For the text-containing cell, return its midpoint in (x, y) coordinate format. 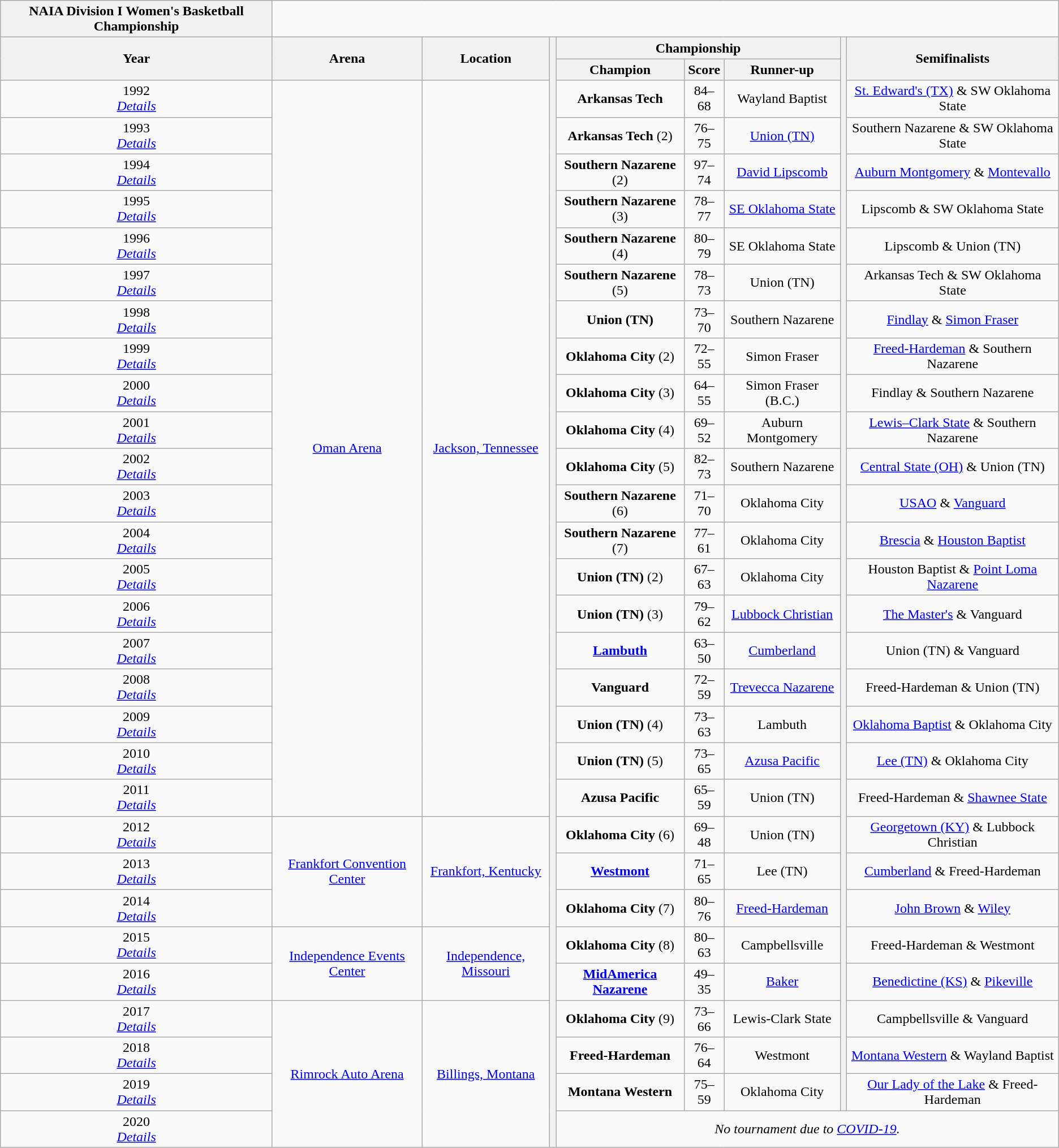
Runner-up (782, 70)
Freed-Hardeman & Westmont (953, 944)
Montana Western & Wayland Baptist (953, 1055)
2017Details (137, 1018)
Union (TN) (3) (620, 614)
67–63 (704, 577)
Union (TN) (5) (620, 761)
2004Details (137, 541)
78–73 (704, 283)
Lipscomb & Union (TN) (953, 245)
Campbellsville (782, 944)
Georgetown (KY) & Lubbock Christian (953, 835)
79–62 (704, 614)
2020Details (137, 1129)
65–59 (704, 797)
71–65 (704, 871)
Oklahoma City (2) (620, 356)
Oklahoma City (4) (620, 430)
Wayland Baptist (782, 98)
Champion (620, 70)
2018Details (137, 1055)
St. Edward's (TX) & SW Oklahoma State (953, 98)
Lewis–Clark State & Southern Nazarene (953, 430)
Arkansas Tech (620, 98)
Frankfort, Kentucky (486, 871)
Arkansas Tech (2) (620, 136)
Oklahoma City (8) (620, 944)
Findlay & Southern Nazarene (953, 392)
Union (TN) & Vanguard (953, 650)
2016Details (137, 982)
75–59 (704, 1093)
Southern Nazarene (2) (620, 172)
2019Details (137, 1093)
Championship (698, 48)
Oklahoma City (7) (620, 908)
Year (137, 59)
Southern Nazarene (5) (620, 283)
71–70 (704, 503)
Houston Baptist & Point Loma Nazarene (953, 577)
2002Details (137, 467)
Benedictine (KS) & Pikeville (953, 982)
Southern Nazarene & SW Oklahoma State (953, 136)
1996Details (137, 245)
1998Details (137, 319)
80–63 (704, 944)
2015Details (137, 944)
David Lipscomb (782, 172)
Rimrock Auto Arena (347, 1073)
82–73 (704, 467)
Campbellsville & Vanguard (953, 1018)
2013Details (137, 871)
Central State (OH) & Union (TN) (953, 467)
97–74 (704, 172)
72–59 (704, 688)
1999Details (137, 356)
Findlay & Simon Fraser (953, 319)
Oklahoma City (3) (620, 392)
80–76 (704, 908)
1997Details (137, 283)
Simon Fraser (B.C.) (782, 392)
Semifinalists (953, 59)
Frankfort Convention Center (347, 871)
Billings, Montana (486, 1073)
73–70 (704, 319)
72–55 (704, 356)
Freed-Hardeman & Union (TN) (953, 688)
Southern Nazarene (6) (620, 503)
Oklahoma City (9) (620, 1018)
Lee (TN) (782, 871)
Score (704, 70)
1992Details (137, 98)
Arena (347, 59)
78–77 (704, 209)
76–75 (704, 136)
Oklahoma Baptist & Oklahoma City (953, 724)
Union (TN) (2) (620, 577)
2003Details (137, 503)
Oklahoma City (5) (620, 467)
49–35 (704, 982)
2008Details (137, 688)
NAIA Division I Women's Basketball Championship (137, 19)
No tournament due to COVID-19. (808, 1129)
Jackson, Tennessee (486, 448)
2001Details (137, 430)
1993Details (137, 136)
69–48 (704, 835)
Oman Arena (347, 448)
Vanguard (620, 688)
76–64 (704, 1055)
The Master's & Vanguard (953, 614)
Simon Fraser (782, 356)
Oklahoma City (6) (620, 835)
Freed-Hardeman & Southern Nazarene (953, 356)
73–63 (704, 724)
1995Details (137, 209)
2005Details (137, 577)
Independence, Missouri (486, 963)
80–79 (704, 245)
Auburn Montgomery (782, 430)
Lipscomb & SW Oklahoma State (953, 209)
Lubbock Christian (782, 614)
USAO & Vanguard (953, 503)
Trevecca Nazarene (782, 688)
Brescia & Houston Baptist (953, 541)
2000Details (137, 392)
1994Details (137, 172)
2011Details (137, 797)
Baker (782, 982)
Lewis-Clark State (782, 1018)
Independence Events Center (347, 963)
Southern Nazarene (4) (620, 245)
2012Details (137, 835)
73–66 (704, 1018)
Our Lady of the Lake & Freed-Hardeman (953, 1093)
2007Details (137, 650)
Montana Western (620, 1093)
Southern Nazarene (7) (620, 541)
John Brown & Wiley (953, 908)
Southern Nazarene (3) (620, 209)
Cumberland & Freed-Hardeman (953, 871)
Auburn Montgomery & Montevallo (953, 172)
2010Details (137, 761)
69–52 (704, 430)
2006Details (137, 614)
Location (486, 59)
Cumberland (782, 650)
Arkansas Tech & SW Oklahoma State (953, 283)
Freed-Hardeman & Shawnee State (953, 797)
2014Details (137, 908)
64–55 (704, 392)
2009Details (137, 724)
Union (TN) (4) (620, 724)
63–50 (704, 650)
Lee (TN) & Oklahoma City (953, 761)
73–65 (704, 761)
84–68 (704, 98)
MidAmerica Nazarene (620, 982)
77–61 (704, 541)
